Return the (x, y) coordinate for the center point of the cell that contains the specified text.  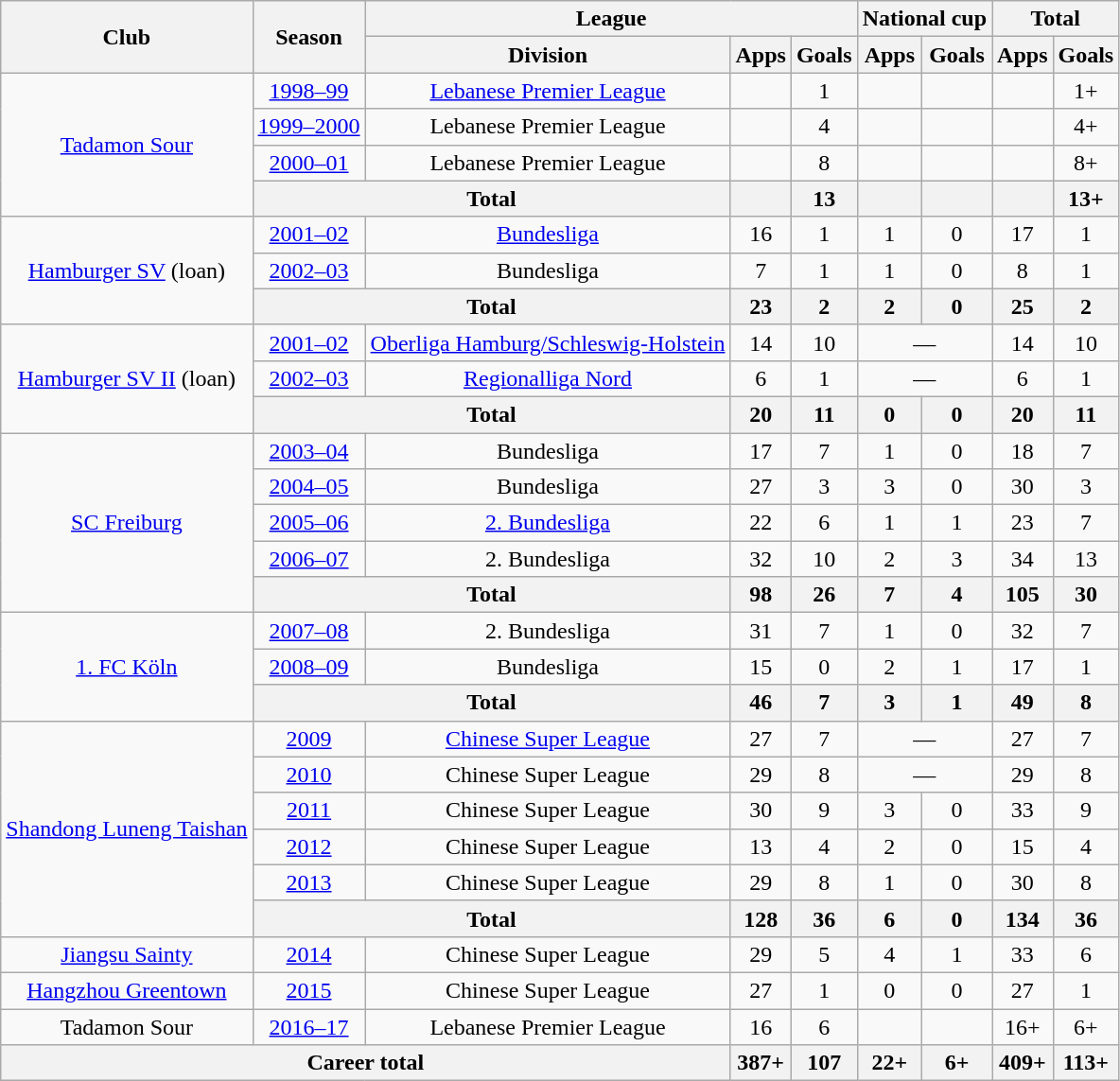
134 (1023, 918)
1. FC Köln (127, 667)
Season (308, 37)
Career total (365, 1063)
113+ (1086, 1063)
2004–05 (308, 487)
2000–01 (308, 163)
409+ (1023, 1063)
Division (548, 55)
25 (1023, 306)
49 (1023, 703)
31 (761, 631)
SC Freiburg (127, 523)
16+ (1023, 1026)
Regionalliga Nord (548, 378)
5 (824, 954)
2016–17 (308, 1026)
2013 (308, 882)
22+ (889, 1063)
2006–07 (308, 559)
League (611, 19)
Oberliga Hamburg/Schleswig-Holstein (548, 342)
26 (824, 595)
18 (1023, 451)
128 (761, 918)
2008–09 (308, 667)
2005–06 (308, 523)
105 (1023, 595)
2014 (308, 954)
98 (761, 595)
Hamburger SV (loan) (127, 270)
387+ (761, 1063)
2003–04 (308, 451)
4+ (1086, 127)
107 (824, 1063)
22 (761, 523)
Club (127, 37)
Shandong Luneng Taishan (127, 828)
1+ (1086, 91)
Hangzhou Greentown (127, 990)
Jiangsu Sainty (127, 954)
2010 (308, 775)
2007–08 (308, 631)
2011 (308, 811)
46 (761, 703)
Hamburger SV II (loan) (127, 378)
1999–2000 (308, 127)
1998–99 (308, 91)
2009 (308, 739)
8+ (1086, 163)
2015 (308, 990)
National cup (924, 19)
13+ (1086, 199)
2012 (308, 846)
34 (1023, 559)
